Provide the [X, Y] coordinate of the cell's center where the given text is located.  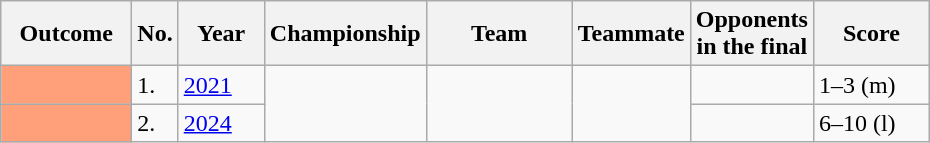
Year [221, 34]
6–10 (l) [871, 123]
2021 [221, 85]
Opponents in the final [752, 34]
1. [155, 85]
1–3 (m) [871, 85]
Outcome [66, 34]
Score [871, 34]
2. [155, 123]
No. [155, 34]
2024 [221, 123]
Team [499, 34]
Championship [345, 34]
Teammate [631, 34]
